Extract the (X, Y) coordinate from the center of the cell holding the provided text.  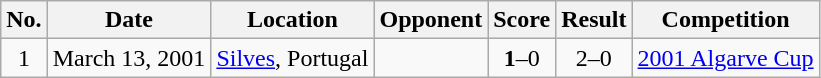
Result (594, 20)
Score (522, 20)
2–0 (594, 58)
Competition (726, 20)
March 13, 2001 (129, 58)
Location (292, 20)
2001 Algarve Cup (726, 58)
Date (129, 20)
1 (24, 58)
No. (24, 20)
Opponent (431, 20)
1–0 (522, 58)
Silves, Portugal (292, 58)
